Return (x, y) of the center of cell containing provided text 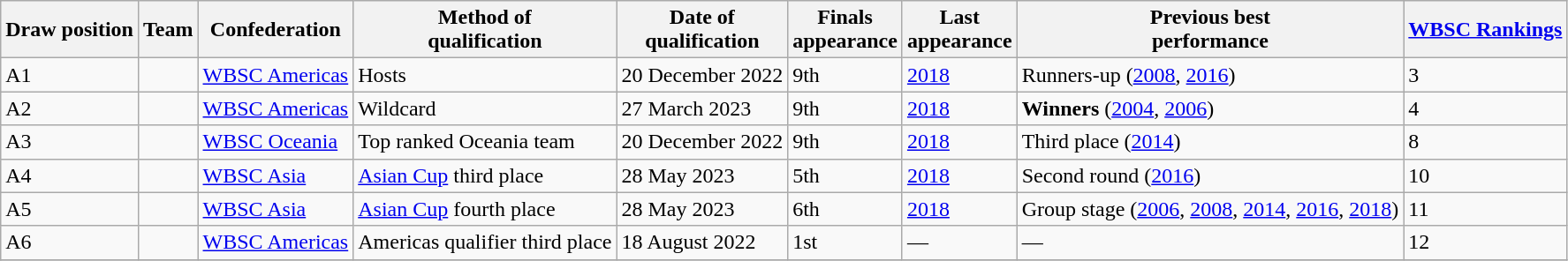
WBSC Oceania (276, 142)
A3 (70, 142)
6th (845, 209)
Hosts (485, 75)
12 (1486, 242)
Wildcard (485, 108)
Team (168, 30)
Americas qualifier third place (485, 242)
4 (1486, 108)
A4 (70, 175)
Confederation (276, 30)
Method ofqualification (485, 30)
Runners-up (2008, 2016) (1210, 75)
Asian Cup third place (485, 175)
Third place (2014) (1210, 142)
Winners (2004, 2006) (1210, 108)
8 (1486, 142)
Date ofqualification (702, 30)
WBSC Rankings (1486, 30)
1st (845, 242)
Asian Cup fourth place (485, 209)
Second round (2016) (1210, 175)
Finalsappearance (845, 30)
Previous bestperformance (1210, 30)
A6 (70, 242)
A5 (70, 209)
5th (845, 175)
11 (1486, 209)
27 March 2023 (702, 108)
A2 (70, 108)
Group stage (2006, 2008, 2014, 2016, 2018) (1210, 209)
10 (1486, 175)
18 August 2022 (702, 242)
Draw position (70, 30)
Lastappearance (959, 30)
A1 (70, 75)
Top ranked Oceania team (485, 142)
3 (1486, 75)
